Return the (X, Y) coordinate for the center point of the cell that contains the specified text.  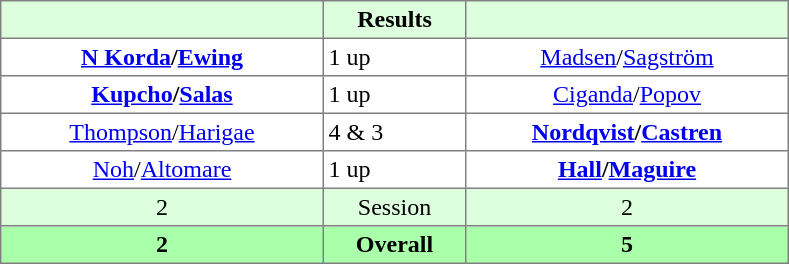
Nordqvist/Castren (627, 132)
Session (394, 207)
Ciganda/Popov (627, 95)
Kupcho/Salas (162, 95)
Hall/Maguire (627, 170)
Madsen/Sagström (627, 57)
Overall (394, 245)
Results (394, 20)
N Korda/Ewing (162, 57)
4 & 3 (394, 132)
5 (627, 245)
Noh/Altomare (162, 170)
Thompson/Harigae (162, 132)
